Search for the cell housing the specified text and yield its [X, Y] center coordinate. 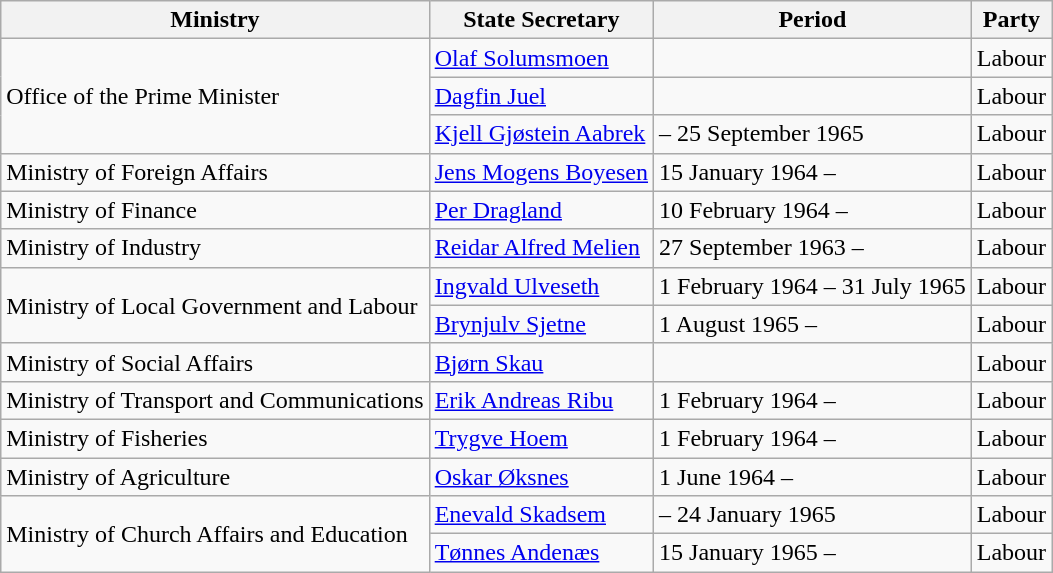
Brynjulv Sjetne [541, 324]
1 February 1964 – 31 July 1965 [813, 286]
Ministry of Local Government and Labour [215, 305]
Reidar Alfred Melien [541, 248]
15 January 1964 – [813, 172]
Bjørn Skau [541, 362]
Ministry of Church Affairs and Education [215, 534]
Erik Andreas Ribu [541, 400]
Ministry [215, 20]
Ministry of Transport and Communications [215, 400]
Office of the Prime Minister [215, 96]
Olaf Solumsmoen [541, 58]
Ministry of Fisheries [215, 438]
Per Dragland [541, 210]
– 24 January 1965 [813, 515]
Period [813, 20]
Ministry of Finance [215, 210]
1 August 1965 – [813, 324]
– 25 September 1965 [813, 134]
10 February 1964 – [813, 210]
Ministry of Foreign Affairs [215, 172]
Oskar Øksnes [541, 477]
State Secretary [541, 20]
Ministry of Industry [215, 248]
Ingvald Ulveseth [541, 286]
Ministry of Social Affairs [215, 362]
15 January 1965 – [813, 553]
Dagfin Juel [541, 96]
Ministry of Agriculture [215, 477]
Party [1011, 20]
1 June 1964 – [813, 477]
Tønnes Andenæs [541, 553]
Kjell Gjøstein Aabrek [541, 134]
Trygve Hoem [541, 438]
27 September 1963 – [813, 248]
Jens Mogens Boyesen [541, 172]
Enevald Skadsem [541, 515]
